For the text-containing cell, return its midpoint in (X, Y) coordinate format. 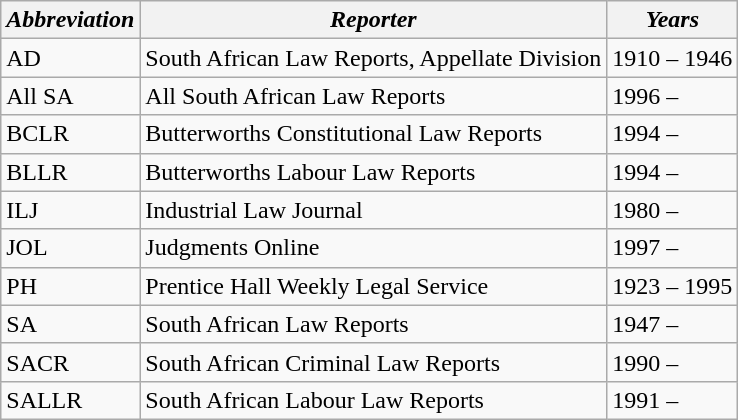
South African Criminal Law Reports (374, 362)
Industrial Law Journal (374, 210)
Reporter (374, 20)
Abbreviation (70, 20)
ILJ (70, 210)
1991 – (672, 400)
Judgments Online (374, 248)
South African Law Reports, Appellate Division (374, 58)
1996 – (672, 96)
1980 – (672, 210)
South African Law Reports (374, 324)
1997 – (672, 248)
PH (70, 286)
Prentice Hall Weekly Legal Service (374, 286)
Butterworths Labour Law Reports (374, 172)
BLLR (70, 172)
SACR (70, 362)
South African Labour Law Reports (374, 400)
AD (70, 58)
Butterworths Constitutional Law Reports (374, 134)
SALLR (70, 400)
All South African Law Reports (374, 96)
All SA (70, 96)
1990 – (672, 362)
JOL (70, 248)
SA (70, 324)
1910 – 1946 (672, 58)
1923 – 1995 (672, 286)
BCLR (70, 134)
1947 – (672, 324)
Years (672, 20)
